Extract the (x, y) coordinate from the center of the cell holding the provided text.  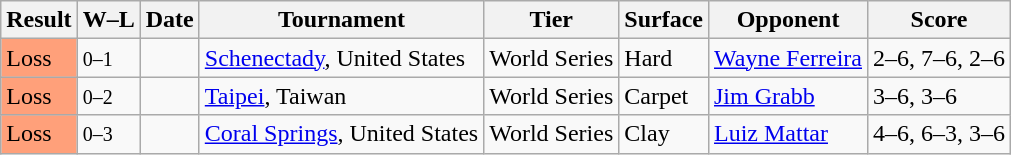
Result (39, 20)
Coral Springs, United States (341, 134)
0–2 (108, 96)
Schenectady, United States (341, 58)
Tournament (341, 20)
W–L (108, 20)
Clay (664, 134)
Carpet (664, 96)
Tier (552, 20)
0–1 (108, 58)
Hard (664, 58)
2–6, 7–6, 2–6 (940, 58)
Wayne Ferreira (788, 58)
Luiz Mattar (788, 134)
3–6, 3–6 (940, 96)
4–6, 6–3, 3–6 (940, 134)
0–3 (108, 134)
Score (940, 20)
Surface (664, 20)
Date (170, 20)
Taipei, Taiwan (341, 96)
Opponent (788, 20)
Jim Grabb (788, 96)
